Output the (x, y) coordinate of the center of the cell containing the given text.  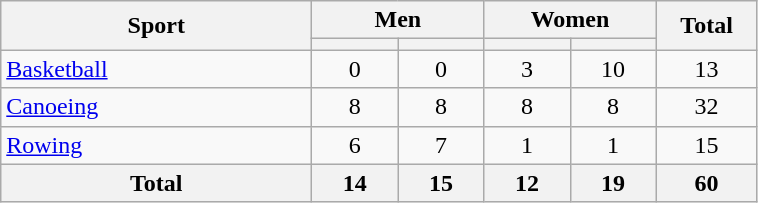
Rowing (156, 145)
7 (441, 145)
14 (355, 183)
Canoeing (156, 107)
19 (613, 183)
6 (355, 145)
Women (570, 20)
Men (398, 20)
60 (706, 183)
32 (706, 107)
Sport (156, 26)
3 (527, 69)
12 (527, 183)
13 (706, 69)
10 (613, 69)
Basketball (156, 69)
